Return the [X, Y] coordinate for the center point of the cell that contains the specified text.  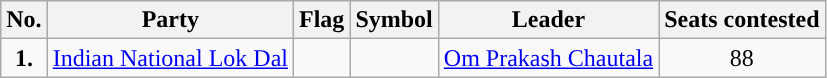
88 [742, 58]
1. [24, 58]
Flag [321, 20]
Om Prakash Chautala [548, 58]
Indian National Lok Dal [170, 58]
No. [24, 20]
Seats contested [742, 20]
Symbol [394, 20]
Leader [548, 20]
Party [170, 20]
